Output the (x, y) coordinate of the center of the cell containing the given text.  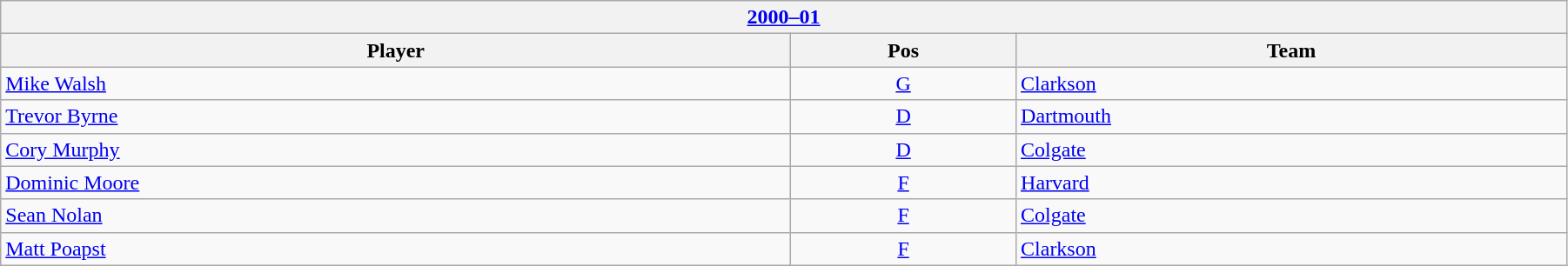
Dominic Moore (396, 183)
Harvard (1291, 183)
Mike Walsh (396, 83)
Team (1291, 50)
Dartmouth (1291, 116)
G (903, 83)
Player (396, 50)
Trevor Byrne (396, 116)
Cory Murphy (396, 150)
Sean Nolan (396, 216)
Pos (903, 50)
2000–01 (784, 17)
Matt Poapst (396, 249)
